Pinpoint the cell where the given text exists, returning its (X, Y) midpoint coordinate. 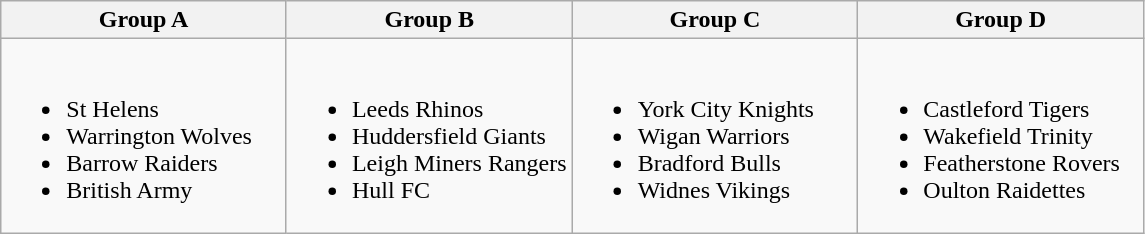
Group A (144, 20)
Castleford TigersWakefield TrinityFeatherstone RoversOulton Raidettes (1001, 136)
Group B (429, 20)
St HelensWarrington WolvesBarrow RaidersBritish Army (144, 136)
Group D (1001, 20)
Leeds RhinosHuddersfield GiantsLeigh Miners RangersHull FC (429, 136)
Group C (715, 20)
York City KnightsWigan WarriorsBradford BullsWidnes Vikings (715, 136)
